Locate the cell with the specified text and output its [X, Y] center coordinate. 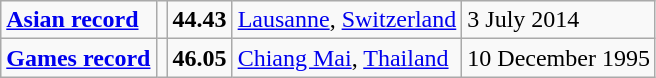
3 July 2014 [559, 20]
Asian record [78, 20]
Lausanne, Switzerland [347, 20]
Chiang Mai, Thailand [347, 58]
10 December 1995 [559, 58]
44.43 [200, 20]
46.05 [200, 58]
Games record [78, 58]
